Find where the given text appears and provide that cell's center as [x, y] coordinate. 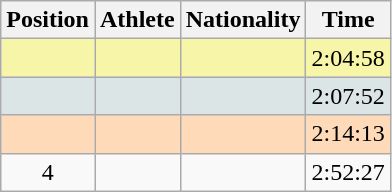
Position [48, 20]
2:14:13 [348, 134]
2:04:58 [348, 58]
Athlete [137, 20]
Nationality [243, 20]
Time [348, 20]
2:07:52 [348, 96]
4 [48, 172]
2:52:27 [348, 172]
